Extract the (X, Y) coordinate from the center of the cell holding the provided text.  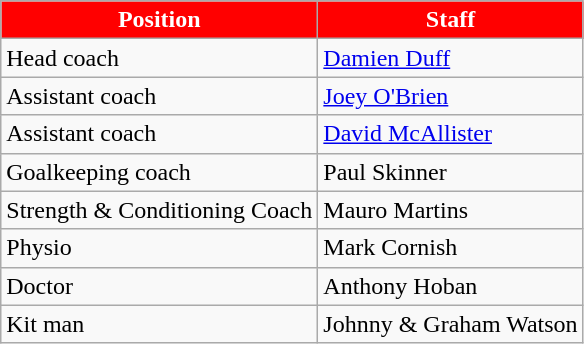
Staff (450, 20)
Joey O'Brien (450, 96)
Damien Duff (450, 58)
Physio (160, 248)
Head coach (160, 58)
Mauro Martins (450, 210)
Goalkeeping coach (160, 172)
Position (160, 20)
David McAllister (450, 134)
Doctor (160, 286)
Johnny & Graham Watson (450, 324)
Kit man (160, 324)
Mark Cornish (450, 248)
Anthony Hoban (450, 286)
Paul Skinner (450, 172)
Strength & Conditioning Coach (160, 210)
